Scan for the cell matching the given text and deliver its [X, Y] coordinate at center. 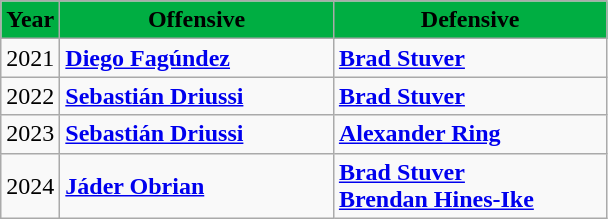
2024 [30, 186]
Offensive [197, 20]
Alexander Ring [470, 134]
2022 [30, 96]
Defensive [470, 20]
2023 [30, 134]
Brad Stuver Brendan Hines-Ike [470, 186]
Diego Fagúndez [197, 58]
2021 [30, 58]
Jáder Obrian [197, 186]
Year [30, 20]
